Identify which cell holds the provided text, then report its [x, y] central coordinate. 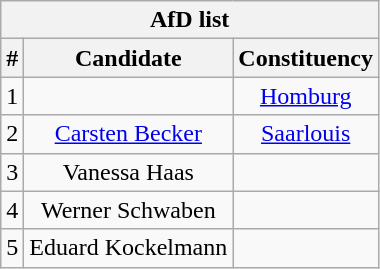
Candidate [128, 58]
Homburg [306, 96]
Saarlouis [306, 134]
1 [12, 96]
2 [12, 134]
4 [12, 210]
Werner Schwaben [128, 210]
Carsten Becker [128, 134]
3 [12, 172]
Vanessa Haas [128, 172]
# [12, 58]
Constituency [306, 58]
5 [12, 248]
AfD list [190, 20]
Eduard Kockelmann [128, 248]
